Provide the (x, y) coordinate of the cell's center where the given text is located.  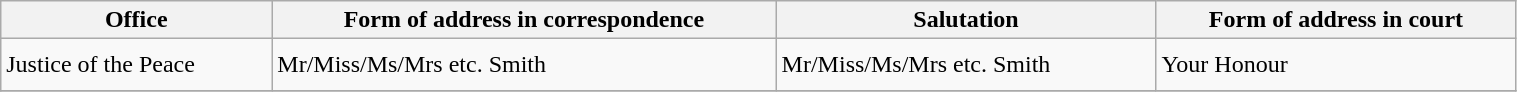
Form of address in court (1336, 20)
Form of address in correspondence (524, 20)
Salutation (966, 20)
Office (136, 20)
Your Honour (1336, 65)
Justice of the Peace (136, 65)
